Locate the cell with the specified text and output its (X, Y) center coordinate. 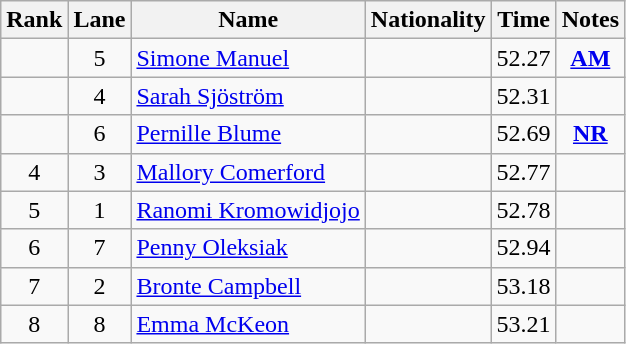
53.18 (524, 286)
Name (248, 20)
52.94 (524, 248)
Rank (34, 20)
Nationality (428, 20)
Emma McKeon (248, 324)
52.27 (524, 58)
Pernille Blume (248, 134)
53.21 (524, 324)
Time (524, 20)
Notes (590, 20)
Lane (100, 20)
Ranomi Kromowidjojo (248, 210)
3 (100, 172)
52.31 (524, 96)
2 (100, 286)
Penny Oleksiak (248, 248)
NR (590, 134)
52.69 (524, 134)
Simone Manuel (248, 58)
52.78 (524, 210)
AM (590, 58)
1 (100, 210)
Sarah Sjöström (248, 96)
52.77 (524, 172)
Bronte Campbell (248, 286)
Mallory Comerford (248, 172)
